Search for the cell housing the specified text and yield its (X, Y) center coordinate. 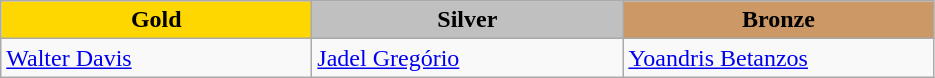
Gold (156, 20)
Jadel Gregório (468, 58)
Walter Davis (156, 58)
Bronze (778, 20)
Silver (468, 20)
Yoandris Betanzos (778, 58)
